For the text-containing cell, return its midpoint in [X, Y] coordinate format. 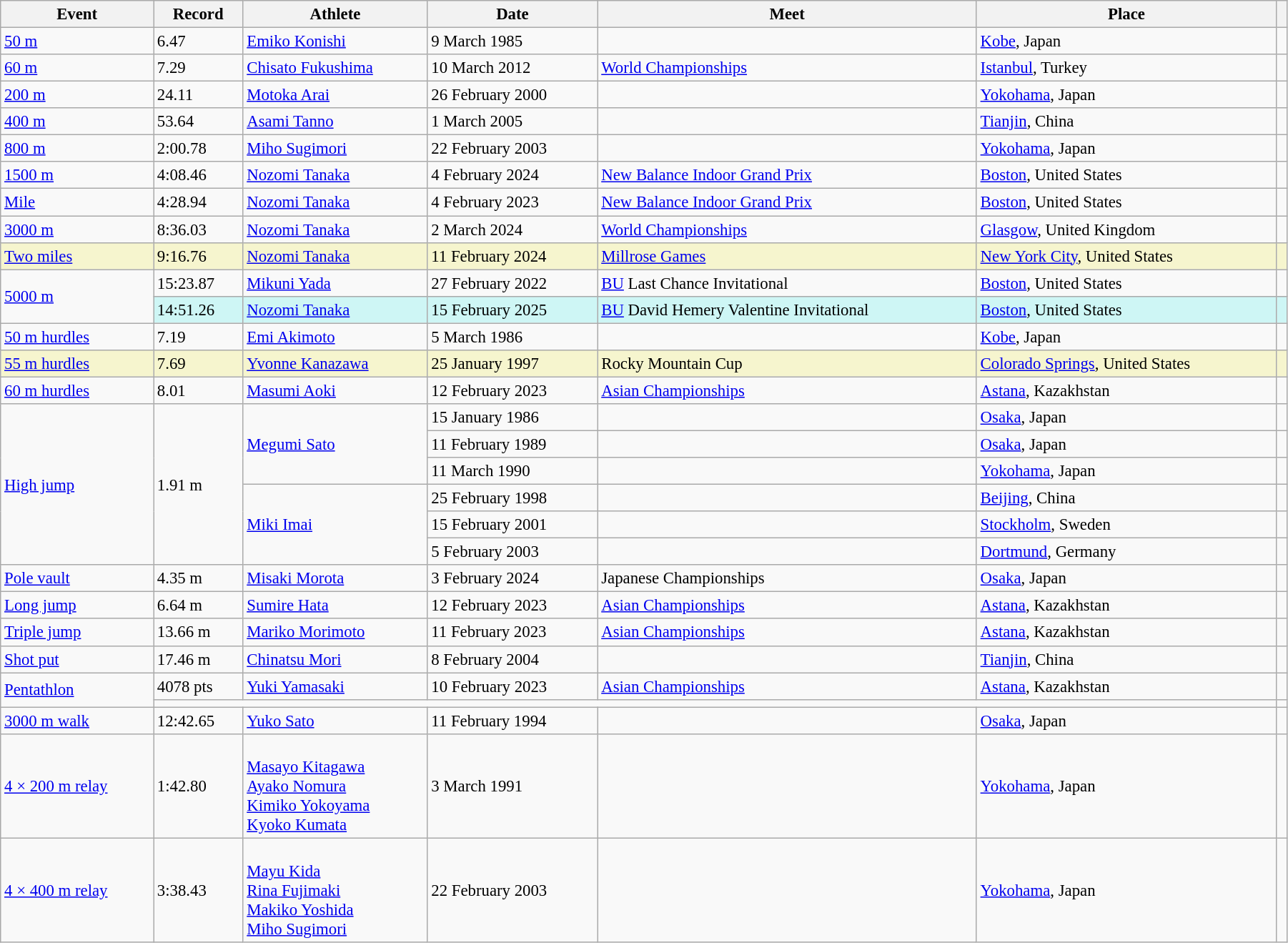
Long jump [77, 606]
11 February 1994 [512, 721]
8:36.03 [197, 229]
Masayo KitagawaAyako NomuraKimiko YokoyamaKyoko Kumata [335, 786]
2:00.78 [197, 149]
Meet [787, 14]
Misaki Morota [335, 578]
Asami Tanno [335, 122]
Chinatsu Mori [335, 659]
Mile [77, 202]
Megumi Sato [335, 445]
Two miles [77, 256]
Sumire Hata [335, 606]
Date [512, 14]
4:28.94 [197, 202]
BU David Hemery Valentine Invitational [787, 310]
55 m hurdles [77, 364]
Mikuni Yada [335, 283]
4 February 2023 [512, 202]
4 × 200 m relay [77, 786]
11 February 2024 [512, 256]
50 m hurdles [77, 337]
Millrose Games [787, 256]
1.91 m [197, 485]
Yuki Yamasaki [335, 686]
Mayu KidaRina FujimakiMakiko YoshidaMiho Sugimori [335, 890]
26 February 2000 [512, 95]
BU Last Chance Invitational [787, 283]
Record [197, 14]
53.64 [197, 122]
Yvonne Kanazawa [335, 364]
25 January 1997 [512, 364]
Masumi Aoki [335, 390]
17.46 m [197, 659]
Chisato Fukushima [335, 68]
15 January 1986 [512, 418]
11 February 2023 [512, 633]
Place [1126, 14]
11 February 1989 [512, 444]
High jump [77, 485]
Mariko Morimoto [335, 633]
15:23.87 [197, 283]
27 February 2022 [512, 283]
New York City, United States [1126, 256]
Glasgow, United Kingdom [1126, 229]
9 March 1985 [512, 41]
8.01 [197, 390]
Miki Imai [335, 525]
13.66 m [197, 633]
Yuko Sato [335, 721]
Emiko Konishi [335, 41]
Miho Sugimori [335, 149]
1:42.80 [197, 786]
3:38.43 [197, 890]
9:16.76 [197, 256]
4 × 400 m relay [77, 890]
4078 pts [197, 686]
10 March 2012 [512, 68]
6.64 m [197, 606]
Colorado Springs, United States [1126, 364]
5 February 2003 [512, 552]
4:08.46 [197, 175]
12:42.65 [197, 721]
5000 m [77, 296]
3000 m [77, 229]
1500 m [77, 175]
7.29 [197, 68]
11 March 1990 [512, 471]
2 March 2024 [512, 229]
7.69 [197, 364]
Emi Akimoto [335, 337]
Triple jump [77, 633]
800 m [77, 149]
1 March 2005 [512, 122]
Stockholm, Sweden [1126, 525]
8 February 2004 [512, 659]
Athlete [335, 14]
10 February 2023 [512, 686]
Pole vault [77, 578]
7.19 [197, 337]
Beijing, China [1126, 498]
Istanbul, Turkey [1126, 68]
50 m [77, 41]
Motoka Arai [335, 95]
15 February 2001 [512, 525]
Rocky Mountain Cup [787, 364]
3 March 1991 [512, 786]
3000 m walk [77, 721]
60 m [77, 68]
4.35 m [197, 578]
24.11 [197, 95]
Pentathlon [77, 690]
400 m [77, 122]
Shot put [77, 659]
Event [77, 14]
Dortmund, Germany [1126, 552]
5 March 1986 [512, 337]
60 m hurdles [77, 390]
200 m [77, 95]
Japanese Championships [787, 578]
4 February 2024 [512, 175]
6.47 [197, 41]
3 February 2024 [512, 578]
15 February 2025 [512, 310]
14:51.26 [197, 310]
25 February 1998 [512, 498]
